Scan for the cell matching the given text and deliver its [x, y] coordinate at center. 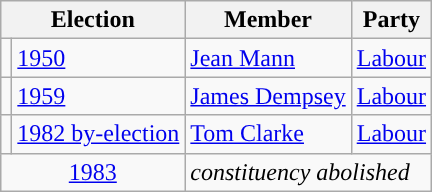
1983 [93, 172]
Jean Mann [268, 58]
constituency abolished [308, 172]
Election [93, 20]
1982 by-election [98, 134]
Tom Clarke [268, 134]
1959 [98, 96]
Member [268, 20]
1950 [98, 58]
James Dempsey [268, 96]
Party [391, 20]
